Pinpoint the cell where the given text exists, returning its (x, y) midpoint coordinate. 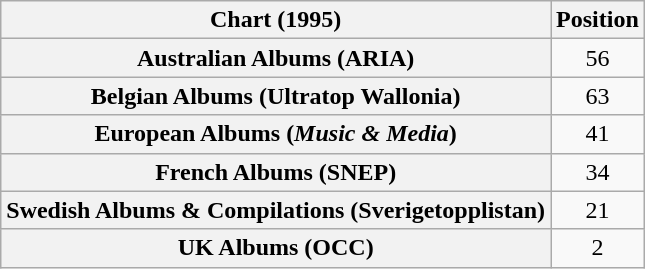
21 (598, 210)
56 (598, 58)
34 (598, 172)
Belgian Albums (Ultratop Wallonia) (276, 96)
European Albums (Music & Media) (276, 134)
41 (598, 134)
63 (598, 96)
2 (598, 248)
Chart (1995) (276, 20)
French Albums (SNEP) (276, 172)
Australian Albums (ARIA) (276, 58)
UK Albums (OCC) (276, 248)
Position (598, 20)
Swedish Albums & Compilations (Sverigetopplistan) (276, 210)
